Return [X, Y] of the center of cell containing provided text 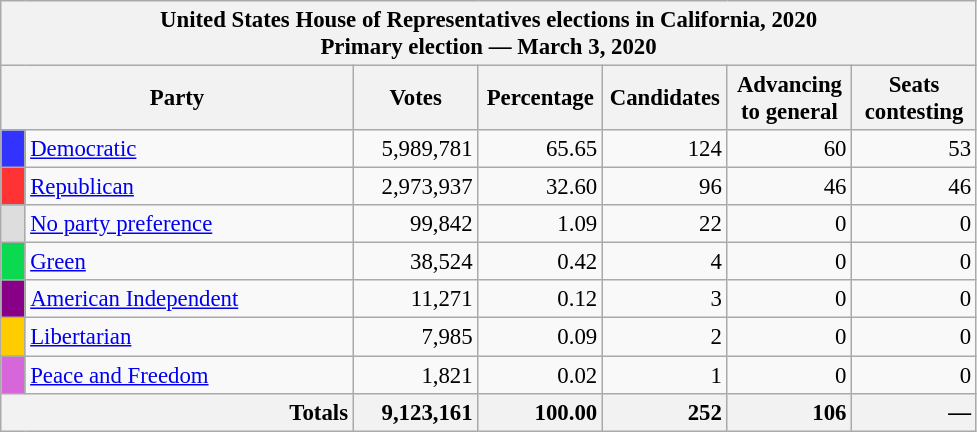
65.65 [540, 149]
3 [666, 299]
53 [914, 149]
Green [189, 262]
7,985 [416, 337]
9,123,161 [416, 412]
Republican [189, 187]
0.09 [540, 337]
11,271 [416, 299]
Totals [178, 412]
99,842 [416, 224]
60 [790, 149]
22 [666, 224]
38,524 [416, 262]
Libertarian [189, 337]
124 [666, 149]
0.02 [540, 375]
Seats contesting [914, 98]
Party [178, 98]
252 [666, 412]
0.42 [540, 262]
100.00 [540, 412]
Peace and Freedom [189, 375]
United States House of Representatives elections in California, 2020Primary election — March 3, 2020 [489, 34]
2,973,937 [416, 187]
2 [666, 337]
1 [666, 375]
— [914, 412]
No party preference [189, 224]
106 [790, 412]
1.09 [540, 224]
96 [666, 187]
American Independent [189, 299]
Advancing to general [790, 98]
4 [666, 262]
32.60 [540, 187]
Votes [416, 98]
1,821 [416, 375]
Percentage [540, 98]
0.12 [540, 299]
Democratic [189, 149]
Candidates [666, 98]
5,989,781 [416, 149]
